Capture the cell that displays the provided text and extract its (x, y) central coordinate. 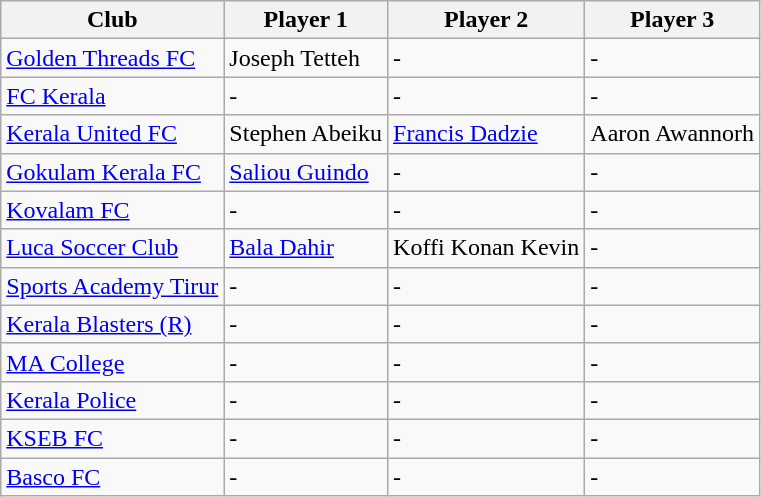
Luca Soccer Club (112, 248)
Club (112, 20)
Joseph Tetteh (306, 58)
Kerala Police (112, 400)
Gokulam Kerala FC (112, 172)
Player 3 (672, 20)
MA College (112, 362)
Aaron Awannorh (672, 134)
FC Kerala (112, 96)
Basco FC (112, 477)
Kerala United FC (112, 134)
Bala Dahir (306, 248)
Koffi Konan Kevin (486, 248)
Kovalam FC (112, 210)
Sports Academy Tirur (112, 286)
Player 2 (486, 20)
Golden Threads FC (112, 58)
Player 1 (306, 20)
Kerala Blasters (R) (112, 324)
Stephen Abeiku (306, 134)
KSEB FC (112, 438)
Francis Dadzie (486, 134)
Saliou Guindo (306, 172)
